Extract the [x, y] coordinate from the center of the cell holding the provided text.  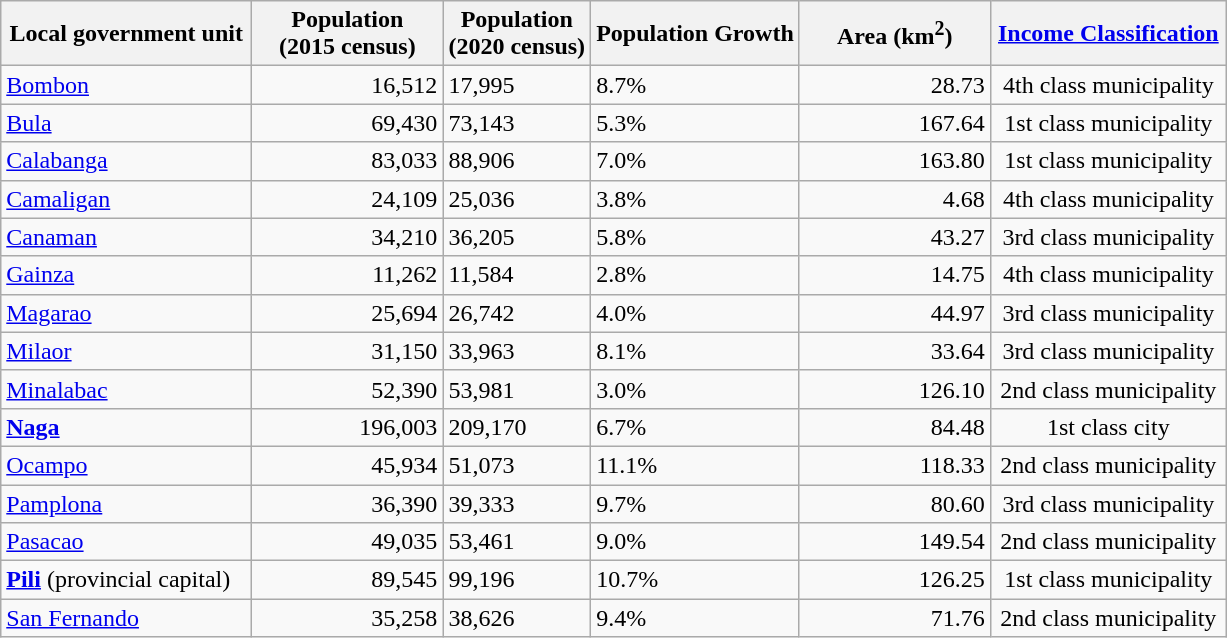
17,995 [517, 85]
Naga [126, 427]
Ocampo [126, 465]
9.4% [696, 618]
Income Classification [1108, 34]
43.27 [894, 237]
6.7% [696, 427]
35,258 [348, 618]
Calabanga [126, 161]
28.73 [894, 85]
5.8% [696, 237]
14.75 [894, 275]
38,626 [517, 618]
80.60 [894, 503]
31,150 [348, 351]
Milaor [126, 351]
89,545 [348, 580]
49,035 [348, 542]
45,934 [348, 465]
9.0% [696, 542]
149.54 [894, 542]
Bula [126, 123]
Canaman [126, 237]
44.97 [894, 313]
Area (km2) [894, 34]
84.48 [894, 427]
83,033 [348, 161]
9.7% [696, 503]
Minalabac [126, 389]
7.0% [696, 161]
69,430 [348, 123]
11,262 [348, 275]
163.80 [894, 161]
Pasacao [126, 542]
4.0% [696, 313]
53,461 [517, 542]
Camaligan [126, 199]
209,170 [517, 427]
73,143 [517, 123]
10.7% [696, 580]
33.64 [894, 351]
Gainza [126, 275]
126.10 [894, 389]
3.0% [696, 389]
34,210 [348, 237]
Pamplona [126, 503]
99,196 [517, 580]
4.68 [894, 199]
8.1% [696, 351]
167.64 [894, 123]
118.33 [894, 465]
24,109 [348, 199]
11,584 [517, 275]
3.8% [696, 199]
Pili (provincial capital) [126, 580]
196,003 [348, 427]
Population(2020 census) [517, 34]
Population Growth [696, 34]
53,981 [517, 389]
126.25 [894, 580]
88,906 [517, 161]
71.76 [894, 618]
San Fernando [126, 618]
52,390 [348, 389]
16,512 [348, 85]
25,694 [348, 313]
Local government unit [126, 34]
11.1% [696, 465]
2.8% [696, 275]
33,963 [517, 351]
36,390 [348, 503]
Population(2015 census) [348, 34]
26,742 [517, 313]
39,333 [517, 503]
Bombon [126, 85]
Magarao [126, 313]
36,205 [517, 237]
25,036 [517, 199]
1st class city [1108, 427]
8.7% [696, 85]
51,073 [517, 465]
5.3% [696, 123]
